Find where the given text appears and provide that cell's center as (X, Y) coordinate. 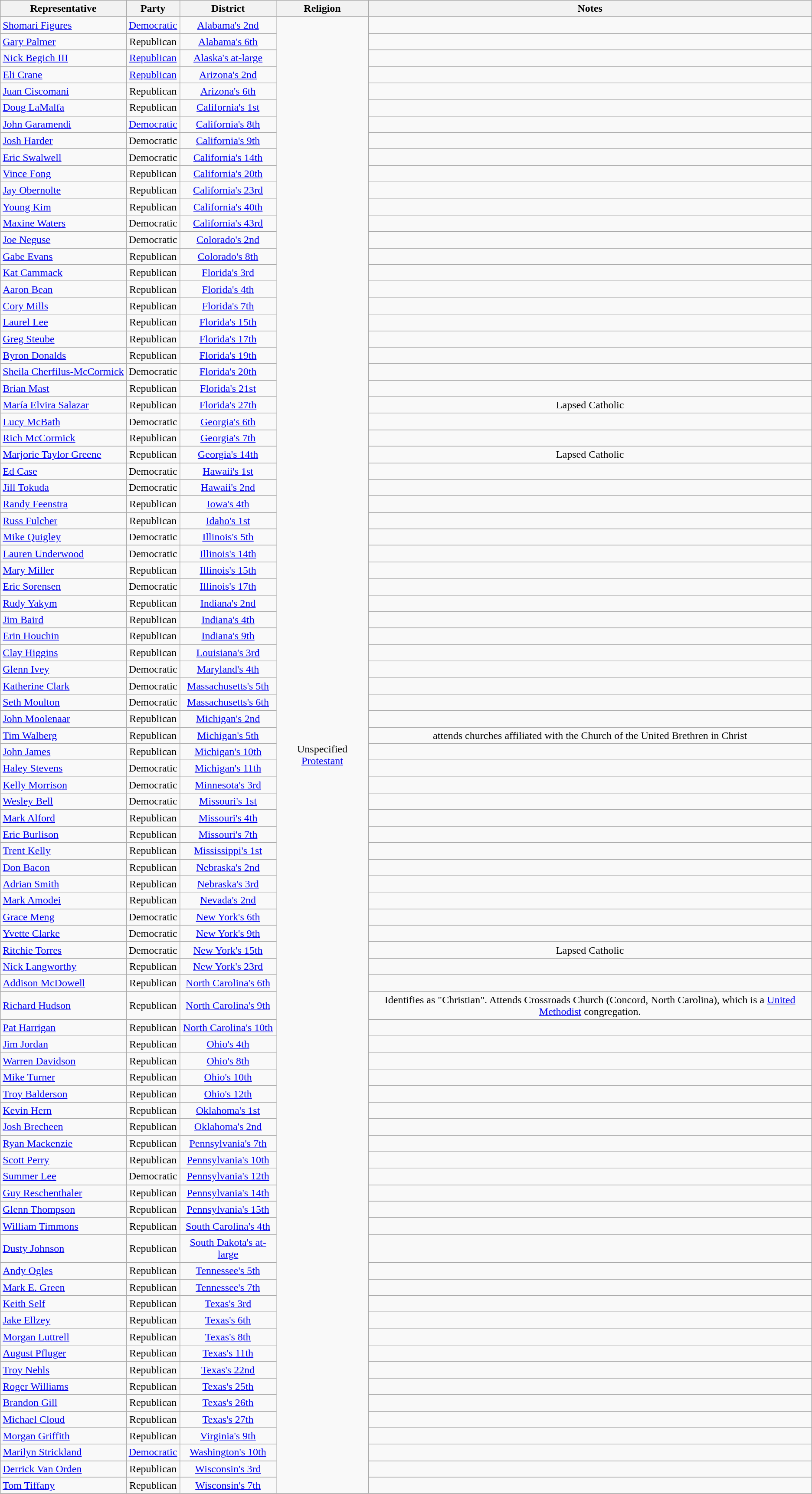
District (228, 9)
Indiana's 4th (228, 620)
Brandon Gill (63, 1403)
South Dakota's at-large (228, 1248)
August Pfluger (63, 1353)
Virginia's 9th (228, 1436)
Jim Baird (63, 620)
Russ Fulcher (63, 521)
Randy Feenstra (63, 504)
Tom Tiffany (63, 1485)
Illinois's 15th (228, 570)
Glenn Ivey (63, 669)
Summer Lee (63, 1176)
Ohio's 8th (228, 1061)
Jim Jordan (63, 1044)
Warren Davidson (63, 1061)
Mississippi's 1st (228, 851)
Nevada's 2nd (228, 900)
Ritchie Torres (63, 950)
Michael Cloud (63, 1419)
Seth Moulton (63, 702)
Colorado's 8th (228, 256)
Texas's 27th (228, 1419)
Texas's 26th (228, 1403)
John Garamendi (63, 124)
Scott Perry (63, 1160)
Georgia's 7th (228, 438)
Nick Begich III (63, 58)
Jay Obernolte (63, 190)
Michigan's 10th (228, 752)
Florida's 7th (228, 306)
California's 20th (228, 174)
Josh Brecheen (63, 1127)
Georgia's 14th (228, 454)
Hawaii's 2nd (228, 488)
Louisiana's 3rd (228, 653)
Andy Ogles (63, 1271)
Wisconsin's 3rd (228, 1469)
Cory Mills (63, 306)
Marjorie Taylor Greene (63, 454)
Michigan's 11th (228, 768)
Representative (63, 9)
Florida's 15th (228, 322)
Young Kim (63, 207)
attends churches affiliated with the Church of the United Brethren in Christ (590, 736)
Haley Stevens (63, 768)
Derrick Van Orden (63, 1469)
Mark E. Green (63, 1287)
Eli Crane (63, 75)
Florida's 20th (228, 372)
Missouri's 4th (228, 818)
Greg Steube (63, 339)
California's 9th (228, 141)
Mark Alford (63, 818)
Religion (322, 9)
Keith Self (63, 1304)
Missouri's 1st (228, 801)
Pennsylvania's 15th (228, 1209)
Arizona's 2nd (228, 75)
Kelly Morrison (63, 785)
Illinois's 5th (228, 537)
Aaron Bean (63, 289)
María Elvira Salazar (63, 405)
Texas's 3rd (228, 1304)
California's 8th (228, 124)
William Timmons (63, 1226)
Texas's 8th (228, 1337)
Maryland's 4th (228, 669)
Maxine Waters (63, 223)
Rich McCormick (63, 438)
North Carolina's 6th (228, 983)
Massachusetts's 6th (228, 702)
Missouri's 7th (228, 834)
Troy Nehls (63, 1370)
Addison McDowell (63, 983)
Rudy Yakym (63, 603)
New York's 6th (228, 917)
Troy Balderson (63, 1094)
California's 43rd (228, 223)
Richard Hudson (63, 1005)
Pat Harrigan (63, 1028)
Don Bacon (63, 867)
Gary Palmer (63, 42)
Tennessee's 7th (228, 1287)
Tennessee's 5th (228, 1271)
Florida's 21st (228, 388)
Mike Quigley (63, 537)
Texas's 11th (228, 1353)
California's 14th (228, 157)
Florida's 27th (228, 405)
Kat Cammack (63, 273)
Tim Walberg (63, 736)
North Carolina's 9th (228, 1005)
Morgan Luttrell (63, 1337)
Massachusetts's 5th (228, 686)
Minnesota's 3rd (228, 785)
Dusty Johnson (63, 1248)
Eric Swalwell (63, 157)
Hawaii's 1st (228, 471)
Idaho's 1st (228, 521)
Glenn Thompson (63, 1209)
North Carolina's 10th (228, 1028)
Grace Meng (63, 917)
Ohio's 10th (228, 1077)
California's 1st (228, 108)
Mike Turner (63, 1077)
Unspecified Protestant (322, 755)
Nick Langworthy (63, 966)
Brian Mast (63, 388)
Party (153, 9)
Gabe Evans (63, 256)
New York's 15th (228, 950)
Roger Williams (63, 1386)
Vince Fong (63, 174)
Colorado's 2nd (228, 240)
Pennsylvania's 7th (228, 1143)
Alabama's 6th (228, 42)
Identifies as "Christian". Attends Crossroads Church (Concord, North Carolina), which is a United Methodist congregation. (590, 1005)
Lucy McBath (63, 421)
Kevin Hern (63, 1110)
California's 40th (228, 207)
New York's 23rd (228, 966)
Lauren Underwood (63, 554)
Illinois's 17th (228, 587)
Josh Harder (63, 141)
Florida's 17th (228, 339)
John James (63, 752)
Wesley Bell (63, 801)
South Carolina's 4th (228, 1226)
Arizona's 6th (228, 91)
Joe Neguse (63, 240)
Byron Donalds (63, 355)
Pennsylvania's 10th (228, 1160)
Eric Burlison (63, 834)
Trent Kelly (63, 851)
New York's 9th (228, 933)
Katherine Clark (63, 686)
Juan Ciscomani (63, 91)
Pennsylvania's 12th (228, 1176)
Illinois's 14th (228, 554)
Oklahoma's 1st (228, 1110)
Clay Higgins (63, 653)
Texas's 25th (228, 1386)
Marilyn Strickland (63, 1452)
Texas's 22nd (228, 1370)
Florida's 19th (228, 355)
California's 23rd (228, 190)
Erin Houchin (63, 636)
Sheila Cherfilus-McCormick (63, 372)
Doug LaMalfa (63, 108)
Florida's 4th (228, 289)
Yvette Clarke (63, 933)
Indiana's 9th (228, 636)
Shomari Figures (63, 25)
Jake Ellzey (63, 1320)
Mary Miller (63, 570)
Ryan Mackenzie (63, 1143)
Pennsylvania's 14th (228, 1193)
Eric Sorensen (63, 587)
Texas's 6th (228, 1320)
Georgia's 6th (228, 421)
Adrian Smith (63, 884)
Wisconsin's 7th (228, 1485)
Ed Case (63, 471)
Notes (590, 9)
Laurel Lee (63, 322)
Michigan's 5th (228, 736)
John Moolenaar (63, 719)
Mark Amodei (63, 900)
Ohio's 4th (228, 1044)
Washington's 10th (228, 1452)
Oklahoma's 2nd (228, 1127)
Alabama's 2nd (228, 25)
Alaska's at-large (228, 58)
Iowa's 4th (228, 504)
Guy Reschenthaler (63, 1193)
Indiana's 2nd (228, 603)
Michigan's 2nd (228, 719)
Nebraska's 2nd (228, 867)
Ohio's 12th (228, 1094)
Jill Tokuda (63, 488)
Florida's 3rd (228, 273)
Morgan Griffith (63, 1436)
Nebraska's 3rd (228, 884)
